Determine the [x, y] coordinate at the center of the cell enclosing the given text.  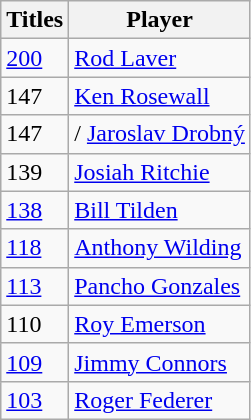
Player [160, 20]
Roy Emerson [160, 324]
/ Jaroslav Drobný [160, 134]
Jimmy Connors [160, 362]
138 [35, 210]
109 [35, 362]
Anthony Wilding [160, 248]
Roger Federer [160, 400]
Bill Tilden [160, 210]
118 [35, 248]
Titles [35, 20]
110 [35, 324]
Ken Rosewall [160, 96]
Josiah Ritchie [160, 172]
200 [35, 58]
Pancho Gonzales [160, 286]
139 [35, 172]
103 [35, 400]
Rod Laver [160, 58]
113 [35, 286]
